Output the [X, Y] coordinate of the center of the cell containing the given text.  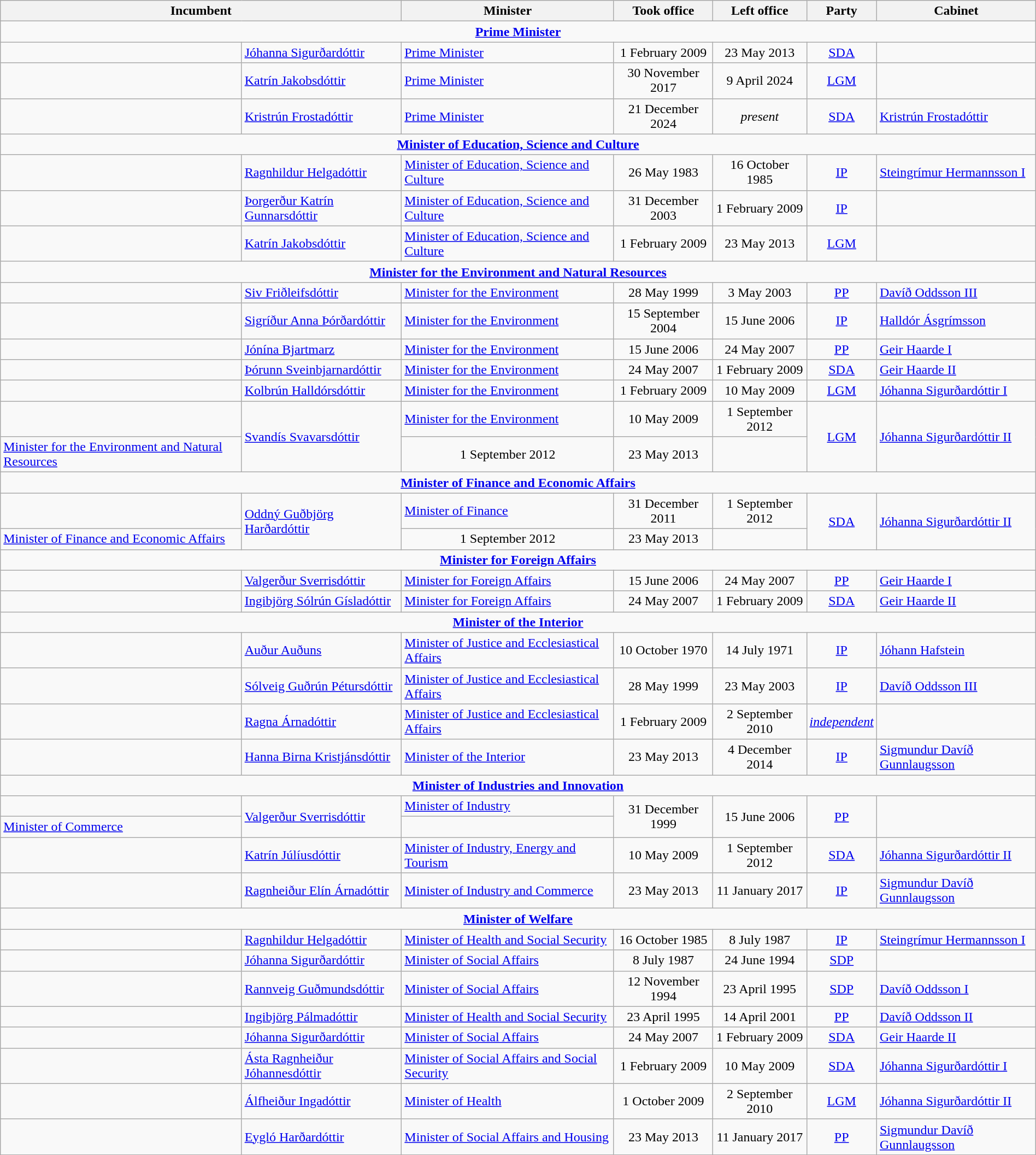
Hanna Birna Kristjánsdóttir [321, 757]
Þorgerður Katrín Gunnarsdóttir [321, 208]
Incumbent [201, 11]
Ingibjörg Sólrún Gísladóttir [321, 601]
31 December 2003 [663, 208]
14 April 2001 [760, 1017]
Minister of Social Affairs and Social Security [508, 1066]
31 December 1999 [663, 817]
Davíð Oddsson I [956, 988]
Katrín Júlíusdóttir [321, 855]
23 May 2003 [760, 685]
Took office [663, 11]
Party [841, 11]
independent [841, 722]
1 October 2009 [663, 1101]
Minister [508, 11]
present [760, 116]
Sólveig Guðrún Pétursdóttir [321, 685]
Oddný Guðbjörg Harðardóttir [321, 521]
Eygló Harðardóttir [321, 1137]
Álfheiður Ingadóttir [321, 1101]
Rannveig Guðmundsdóttir [321, 988]
Auður Auðuns [321, 650]
Minister of Commerce [121, 827]
24 June 1994 [760, 960]
26 May 1983 [663, 173]
15 September 2004 [663, 320]
Minister of Industry [508, 806]
Davíð Oddsson II [956, 1017]
14 July 1971 [760, 650]
Ásta Ragnheiður Jóhannesdóttir [321, 1066]
Minister of Health [508, 1101]
12 November 1994 [663, 988]
Minister of Industries and Innovation [518, 785]
3 May 2003 [760, 292]
Minister of Industry, Energy and Tourism [508, 855]
30 November 2017 [663, 81]
Minister of Welfare [518, 919]
Minister of Social Affairs and Housing [508, 1137]
Left office [760, 11]
4 December 2014 [760, 757]
Halldór Ásgrímsson [956, 320]
Jóhann Hafstein [956, 650]
9 April 2024 [760, 81]
Ingibjörg Pálmadóttir [321, 1017]
Þórunn Sveinbjarnardóttir [321, 370]
Minister of Finance [508, 511]
Jónína Bjartmarz [321, 349]
10 October 1970 [663, 650]
Minister of Industry and Commerce [508, 891]
Ragnheiður Elín Árnadóttir [321, 891]
Ragna Árnadóttir [321, 722]
Sigríður Anna Þórðardóttir [321, 320]
Svandís Svavarsdóttir [321, 437]
21 December 2024 [663, 116]
Cabinet [956, 11]
Kolbrún Halldórsdóttir [321, 391]
31 December 2011 [663, 511]
Siv Friðleifsdóttir [321, 292]
